Extract the (x, y) coordinate from the center of the cell holding the provided text.  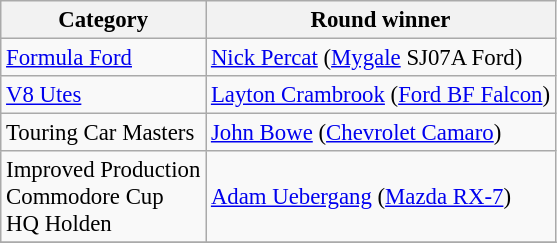
V8 Utes (104, 95)
John Bowe (Chevrolet Camaro) (381, 133)
Category (104, 20)
Layton Crambrook (Ford BF Falcon) (381, 95)
Adam Uebergang (Mazda RX-7) (381, 197)
Formula Ford (104, 58)
Touring Car Masters (104, 133)
Nick Percat (Mygale SJ07A Ford) (381, 58)
Improved ProductionCommodore CupHQ Holden (104, 197)
Round winner (381, 20)
